Find where the given text appears and provide that cell's center as (X, Y) coordinate. 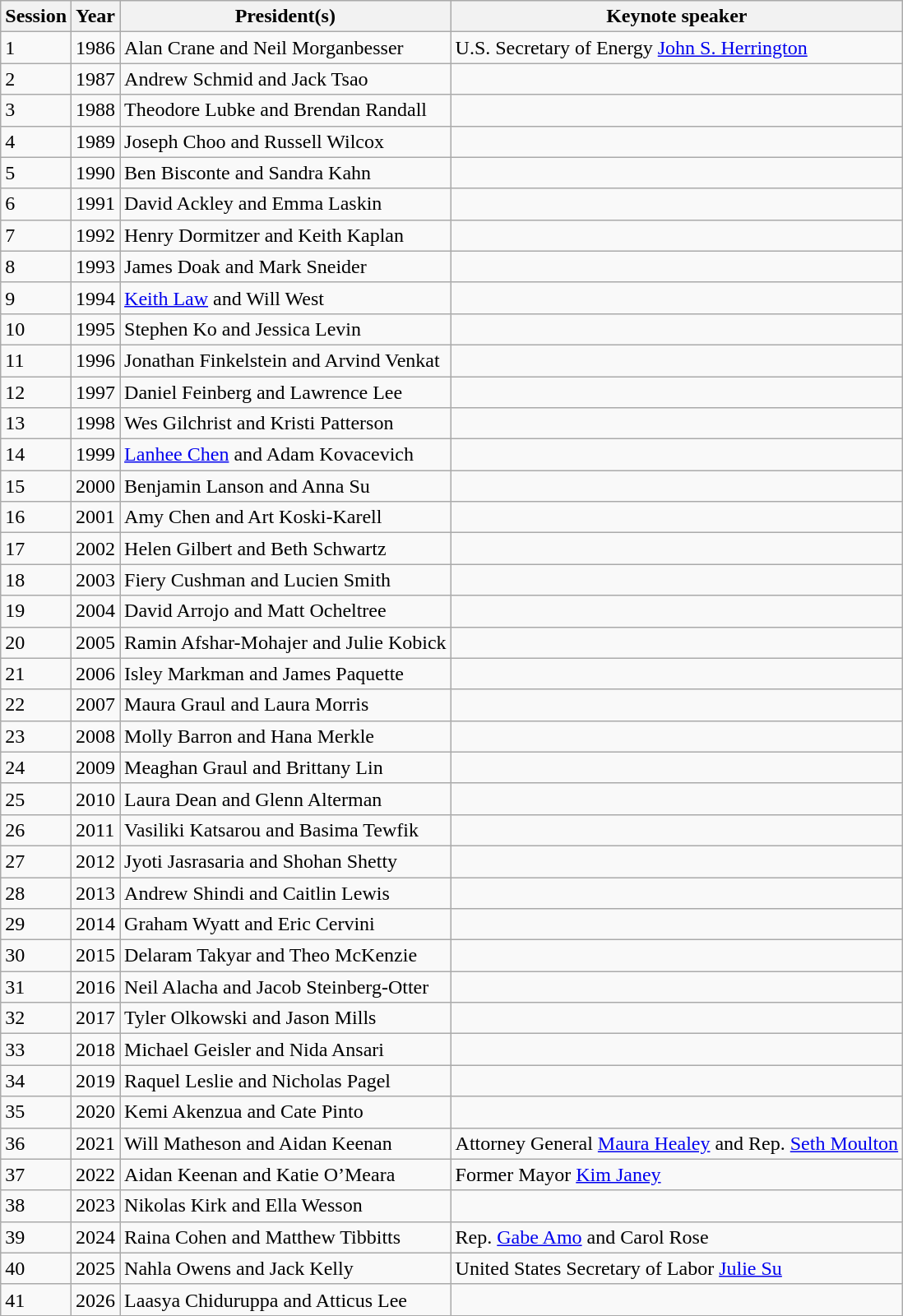
1991 (95, 204)
Isley Markman and James Paquette (285, 674)
2002 (95, 549)
28 (36, 892)
2019 (95, 1081)
Will Matheson and Aidan Keenan (285, 1143)
1987 (95, 79)
Meaghan Graul and Brittany Lin (285, 767)
11 (36, 360)
1 (36, 48)
26 (36, 830)
25 (36, 799)
31 (36, 987)
Amy Chen and Art Koski-Karell (285, 517)
1994 (95, 298)
21 (36, 674)
2013 (95, 892)
33 (36, 1050)
6 (36, 204)
Ben Bisconte and Sandra Kahn (285, 173)
Delaram Takyar and Theo McKenzie (285, 956)
2003 (95, 580)
35 (36, 1112)
Daniel Feinberg and Lawrence Lee (285, 392)
Nahla Owens and Jack Kelly (285, 1268)
Henry Dormitzer and Keith Kaplan (285, 235)
James Doak and Mark Sneider (285, 266)
2014 (95, 924)
Laura Dean and Glenn Alterman (285, 799)
2017 (95, 1018)
1988 (95, 110)
David Ackley and Emma Laskin (285, 204)
1995 (95, 329)
36 (36, 1143)
2007 (95, 705)
Maura Graul and Laura Morris (285, 705)
Raquel Leslie and Nicholas Pagel (285, 1081)
16 (36, 517)
3 (36, 110)
Wes Gilchrist and Kristi Patterson (285, 424)
Session (36, 16)
14 (36, 455)
Stephen Ko and Jessica Levin (285, 329)
1996 (95, 360)
20 (36, 642)
1990 (95, 173)
30 (36, 956)
2025 (95, 1268)
1992 (95, 235)
7 (36, 235)
40 (36, 1268)
Aidan Keenan and Katie O’Meara (285, 1175)
23 (36, 736)
9 (36, 298)
2022 (95, 1175)
Andrew Schmid and Jack Tsao (285, 79)
Theodore Lubke and Brendan Randall (285, 110)
Graham Wyatt and Eric Cervini (285, 924)
Keynote speaker (677, 16)
Fiery Cushman and Lucien Smith (285, 580)
13 (36, 424)
Joseph Choo and Russell Wilcox (285, 141)
Helen Gilbert and Beth Schwartz (285, 549)
Laasya Chiduruppa and Atticus Lee (285, 1300)
2008 (95, 736)
2000 (95, 486)
29 (36, 924)
2006 (95, 674)
2 (36, 79)
1997 (95, 392)
38 (36, 1206)
37 (36, 1175)
39 (36, 1237)
Attorney General Maura Healey and Rep. Seth Moulton (677, 1143)
22 (36, 705)
2009 (95, 767)
19 (36, 611)
Year (95, 16)
Andrew Shindi and Caitlin Lewis (285, 892)
34 (36, 1081)
Benjamin Lanson and Anna Su (285, 486)
2020 (95, 1112)
32 (36, 1018)
2026 (95, 1300)
David Arrojo and Matt Ocheltree (285, 611)
Kemi Akenzua and Cate Pinto (285, 1112)
2005 (95, 642)
Neil Alacha and Jacob Steinberg-Otter (285, 987)
1998 (95, 424)
1999 (95, 455)
Rep. Gabe Amo and Carol Rose (677, 1237)
Raina Cohen and Matthew Tibbitts (285, 1237)
U.S. Secretary of Energy John S. Herrington (677, 48)
2004 (95, 611)
Nikolas Kirk and Ella Wesson (285, 1206)
Ramin Afshar-Mohajer and Julie Kobick (285, 642)
2016 (95, 987)
Molly Barron and Hana Merkle (285, 736)
2023 (95, 1206)
President(s) (285, 16)
Vasiliki Katsarou and Basima Tewfik (285, 830)
12 (36, 392)
8 (36, 266)
Michael Geisler and Nida Ansari (285, 1050)
Lanhee Chen and Adam Kovacevich (285, 455)
2021 (95, 1143)
10 (36, 329)
2012 (95, 861)
Keith Law and Will West (285, 298)
2015 (95, 956)
5 (36, 173)
Former Mayor Kim Janey (677, 1175)
24 (36, 767)
Jonathan Finkelstein and Arvind Venkat (285, 360)
27 (36, 861)
Alan Crane and Neil Morganbesser (285, 48)
2001 (95, 517)
18 (36, 580)
2018 (95, 1050)
United States Secretary of Labor Julie Su (677, 1268)
41 (36, 1300)
15 (36, 486)
2011 (95, 830)
2024 (95, 1237)
1986 (95, 48)
1989 (95, 141)
Jyoti Jasrasaria and Shohan Shetty (285, 861)
1993 (95, 266)
2010 (95, 799)
4 (36, 141)
Tyler Olkowski and Jason Mills (285, 1018)
17 (36, 549)
